Return the (x, y) coordinate for the center point of the cell that contains the specified text.  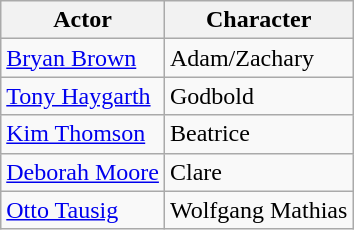
Clare (258, 172)
Godbold (258, 96)
Character (258, 20)
Adam/Zachary (258, 58)
Tony Haygarth (83, 96)
Deborah Moore (83, 172)
Otto Tausig (83, 210)
Wolfgang Mathias (258, 210)
Beatrice (258, 134)
Kim Thomson (83, 134)
Bryan Brown (83, 58)
Actor (83, 20)
